Identify which cell holds the provided text, then report its [X, Y] central coordinate. 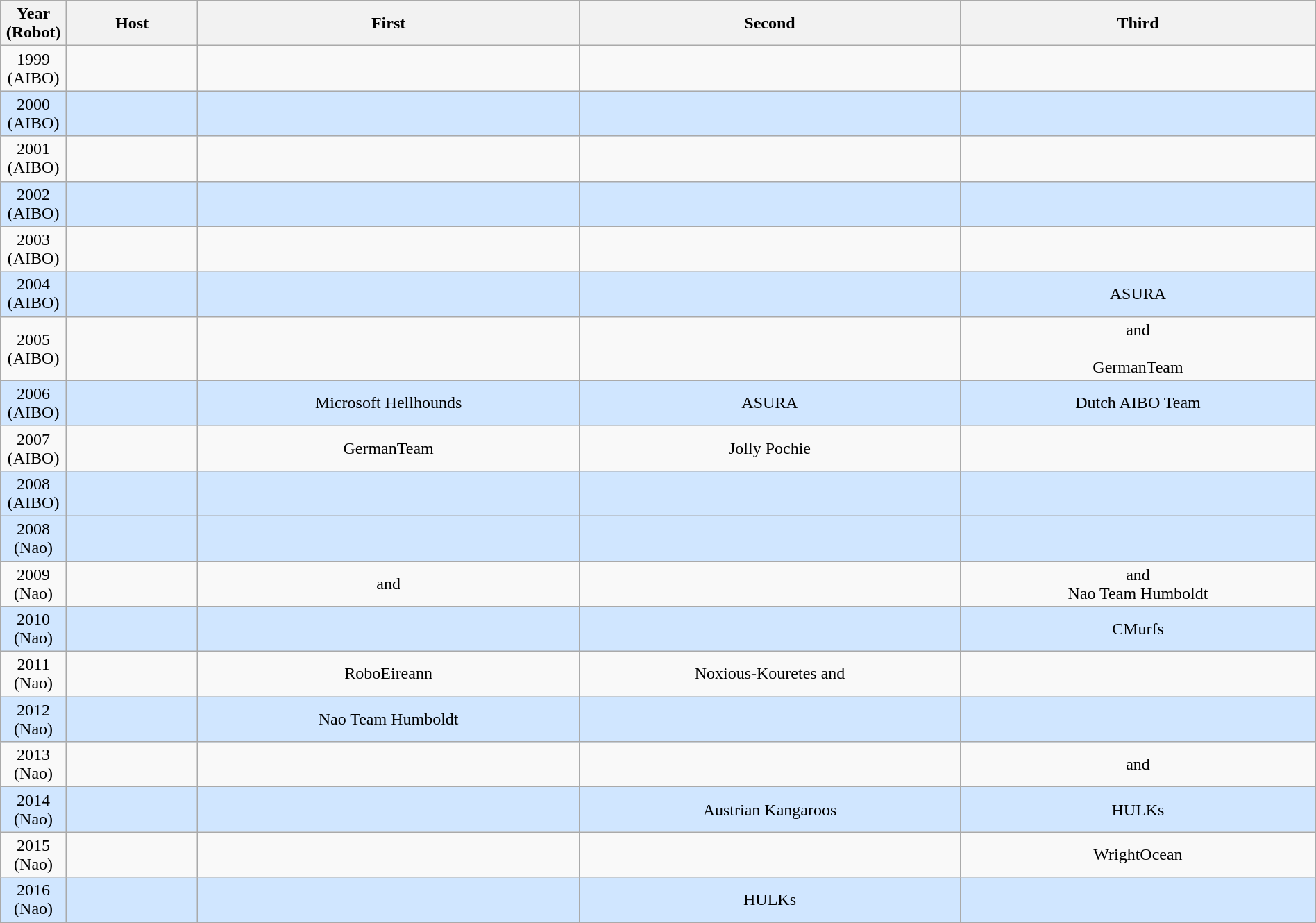
2008 (AIBO) [33, 493]
GermanTeam [389, 448]
2013 (Nao) [33, 765]
2015 (Nao) [33, 855]
WrightOcean [1138, 855]
RoboEireann [389, 675]
First [389, 24]
Third [1138, 24]
Year (Robot) [33, 24]
2009 (Nao) [33, 583]
Microsoft Hellhounds [389, 403]
CMurfs [1138, 629]
Second [769, 24]
2008 (Nao) [33, 539]
Dutch AIBO Team [1138, 403]
2005 (AIBO) [33, 348]
2001 (AIBO) [33, 158]
2010 (Nao) [33, 629]
2012 (Nao) [33, 719]
and Nao Team Humboldt [1138, 583]
andGermanTeam [1138, 348]
2011 (Nao) [33, 675]
Nao Team Humboldt [389, 719]
2006 (AIBO) [33, 403]
Jolly Pochie [769, 448]
2002 (AIBO) [33, 204]
2007 (AIBO) [33, 448]
2014 (Nao) [33, 809]
Noxious-Kouretes and [769, 675]
Host [132, 24]
1999 (AIBO) [33, 68]
2000 (AIBO) [33, 114]
2016 (Nao) [33, 899]
Austrian Kangaroos [769, 809]
2004 (AIBO) [33, 294]
2003 (AIBO) [33, 248]
